Return the (x, y) coordinate for the center point of the cell that contains the specified text.  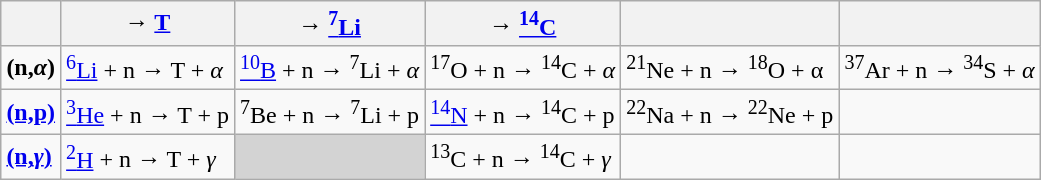
10B + n → 7Li + α (330, 68)
3He + n → T + p (148, 112)
37Ar + n → 34S + α (940, 68)
21Ne + n → 18O + α (730, 68)
13C + n → 14C + γ (523, 156)
14N + n → 14C + p (523, 112)
→ T (148, 24)
(n,p) (31, 112)
22Na + n → 22Ne + p (730, 112)
(n,γ) (31, 156)
→ 7Li (330, 24)
6Li + n → T + α (148, 68)
2H + n → T + γ (148, 156)
17O + n → 14C + α (523, 68)
→ 14C (523, 24)
7Be + n → 7Li + p (330, 112)
(n,α) (31, 68)
